Locate the cell with the specified text and output its [X, Y] center coordinate. 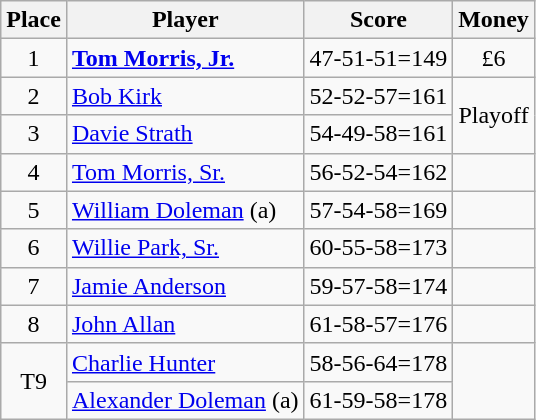
3 [34, 134]
Player [185, 20]
52-52-57=161 [378, 96]
54-49-58=161 [378, 134]
61-58-57=176 [378, 324]
Money [494, 20]
59-57-58=174 [378, 286]
Willie Park, Sr. [185, 248]
Score [378, 20]
£6 [494, 58]
Place [34, 20]
Alexander Doleman (a) [185, 400]
Tom Morris, Sr. [185, 172]
Charlie Hunter [185, 362]
1 [34, 58]
61-59-58=178 [378, 400]
Bob Kirk [185, 96]
7 [34, 286]
Playoff [494, 115]
57-54-58=169 [378, 210]
John Allan [185, 324]
5 [34, 210]
47-51-51=149 [378, 58]
56-52-54=162 [378, 172]
Tom Morris, Jr. [185, 58]
60-55-58=173 [378, 248]
58-56-64=178 [378, 362]
2 [34, 96]
Davie Strath [185, 134]
4 [34, 172]
T9 [34, 381]
6 [34, 248]
Jamie Anderson [185, 286]
8 [34, 324]
William Doleman (a) [185, 210]
